Capture the cell that displays the provided text and extract its (X, Y) central coordinate. 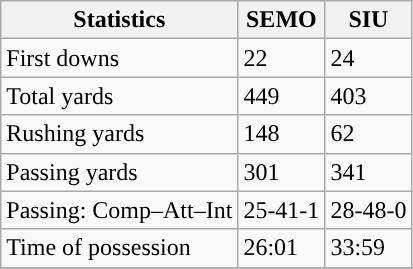
341 (368, 172)
Total yards (120, 96)
22 (282, 58)
33:59 (368, 248)
24 (368, 58)
SIU (368, 20)
28-48-0 (368, 210)
148 (282, 134)
Rushing yards (120, 134)
301 (282, 172)
449 (282, 96)
Time of possession (120, 248)
SEMO (282, 20)
403 (368, 96)
25-41-1 (282, 210)
Passing: Comp–Att–Int (120, 210)
Statistics (120, 20)
Passing yards (120, 172)
62 (368, 134)
26:01 (282, 248)
First downs (120, 58)
